Identify which cell holds the provided text, then report its (x, y) central coordinate. 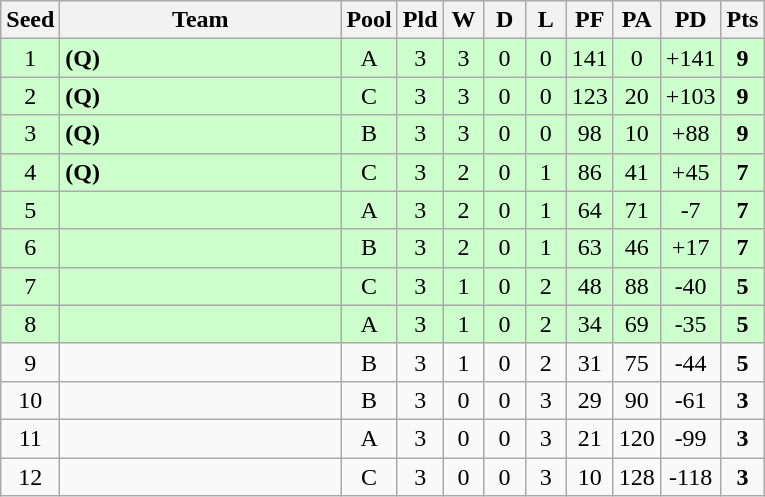
PD (690, 20)
-7 (690, 210)
+45 (690, 172)
31 (590, 362)
-61 (690, 400)
PF (590, 20)
-40 (690, 286)
Pts (742, 20)
120 (636, 438)
4 (30, 172)
Team (200, 20)
75 (636, 362)
+17 (690, 248)
46 (636, 248)
63 (590, 248)
71 (636, 210)
90 (636, 400)
29 (590, 400)
Seed (30, 20)
W (464, 20)
PA (636, 20)
98 (590, 134)
123 (590, 96)
Pool (369, 20)
D (504, 20)
21 (590, 438)
+103 (690, 96)
-118 (690, 477)
141 (590, 58)
11 (30, 438)
-35 (690, 324)
34 (590, 324)
Pld (420, 20)
48 (590, 286)
6 (30, 248)
41 (636, 172)
+141 (690, 58)
-44 (690, 362)
128 (636, 477)
64 (590, 210)
+88 (690, 134)
12 (30, 477)
8 (30, 324)
L (546, 20)
20 (636, 96)
88 (636, 286)
69 (636, 324)
-99 (690, 438)
86 (590, 172)
